Locate the cell with the specified text and output its (X, Y) center coordinate. 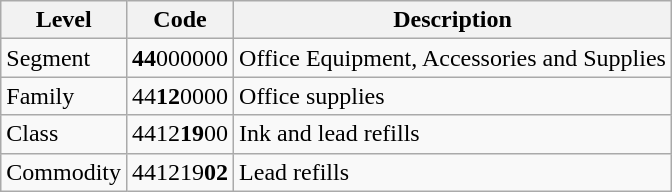
44121902 (180, 172)
Ink and lead refills (453, 134)
44000000 (180, 58)
Office Equipment, Accessories and Supplies (453, 58)
Segment (64, 58)
Class (64, 134)
Lead refills (453, 172)
44120000 (180, 96)
Family (64, 96)
Description (453, 20)
44121900 (180, 134)
Code (180, 20)
Office supplies (453, 96)
Level (64, 20)
Commodity (64, 172)
